Detect which cell encompasses the target text, then output its [x, y] center coordinate. 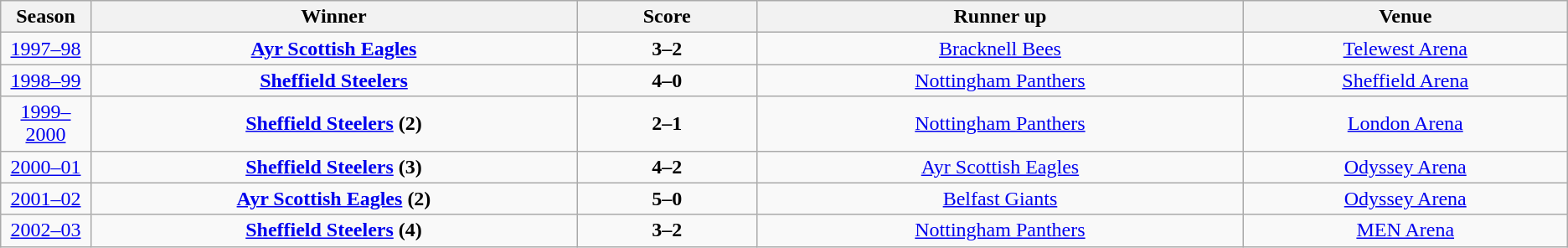
1997–98 [45, 49]
4–2 [667, 167]
5–0 [667, 199]
1999–2000 [45, 124]
Telewest Arena [1406, 49]
Ayr Scottish Eagles (2) [333, 199]
Winner [333, 17]
2–1 [667, 124]
Venue [1406, 17]
Sheffield Steelers (3) [333, 167]
2001–02 [45, 199]
4–0 [667, 80]
Sheffield Arena [1406, 80]
Score [667, 17]
2002–03 [45, 230]
2000–01 [45, 167]
Sheffield Steelers (4) [333, 230]
Sheffield Steelers [333, 80]
London Arena [1406, 124]
Sheffield Steelers (2) [333, 124]
Season [45, 17]
MEN Arena [1406, 230]
Belfast Giants [1000, 199]
Runner up [1000, 17]
1998–99 [45, 80]
Bracknell Bees [1000, 49]
